Scan for the cell matching the given text and deliver its [X, Y] coordinate at center. 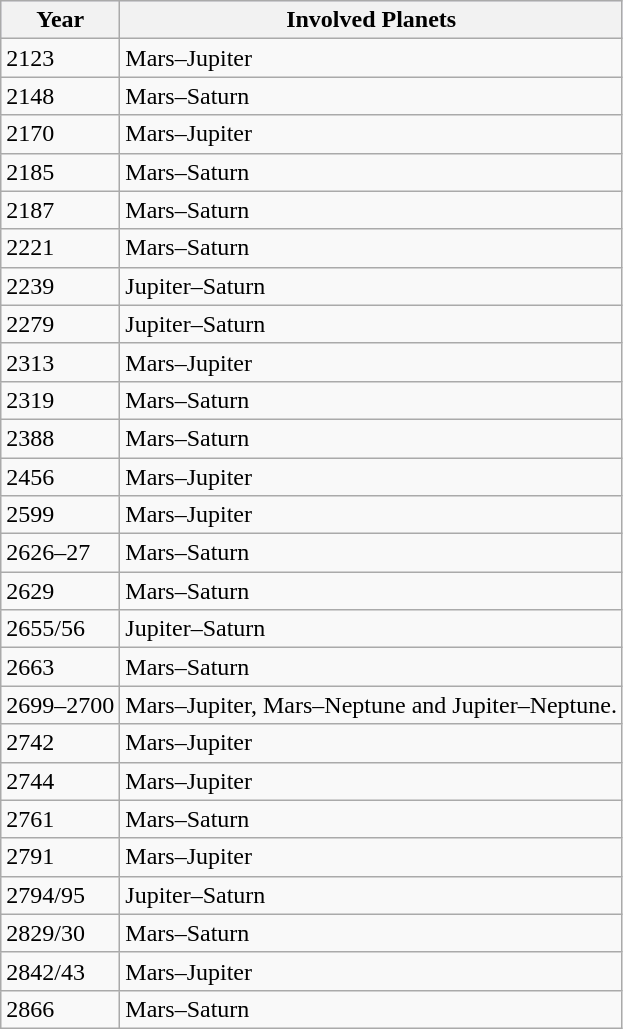
2279 [60, 324]
2599 [60, 515]
2388 [60, 438]
2829/30 [60, 933]
2842/43 [60, 971]
2629 [60, 591]
2699–2700 [60, 705]
2187 [60, 210]
2794/95 [60, 895]
Involved Planets [372, 20]
2185 [60, 172]
2313 [60, 362]
2221 [60, 248]
2319 [60, 400]
2239 [60, 286]
2123 [60, 58]
2761 [60, 819]
2456 [60, 477]
2655/56 [60, 629]
2148 [60, 96]
Mars–Jupiter, Mars–Neptune and Jupiter–Neptune. [372, 705]
2742 [60, 743]
2170 [60, 134]
2744 [60, 781]
2626–27 [60, 553]
2866 [60, 1009]
Year [60, 20]
2663 [60, 667]
2791 [60, 857]
